Pinpoint the cell where the given text exists, returning its (x, y) midpoint coordinate. 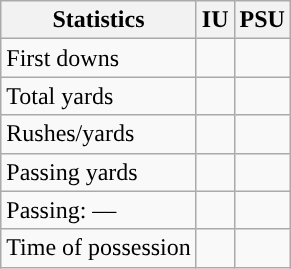
Passing: –– (99, 210)
Rushes/yards (99, 134)
First downs (99, 58)
Passing yards (99, 172)
IU (215, 20)
Statistics (99, 20)
Time of possession (99, 248)
PSU (262, 20)
Total yards (99, 96)
